Identify which cell holds the provided text, then report its [X, Y] central coordinate. 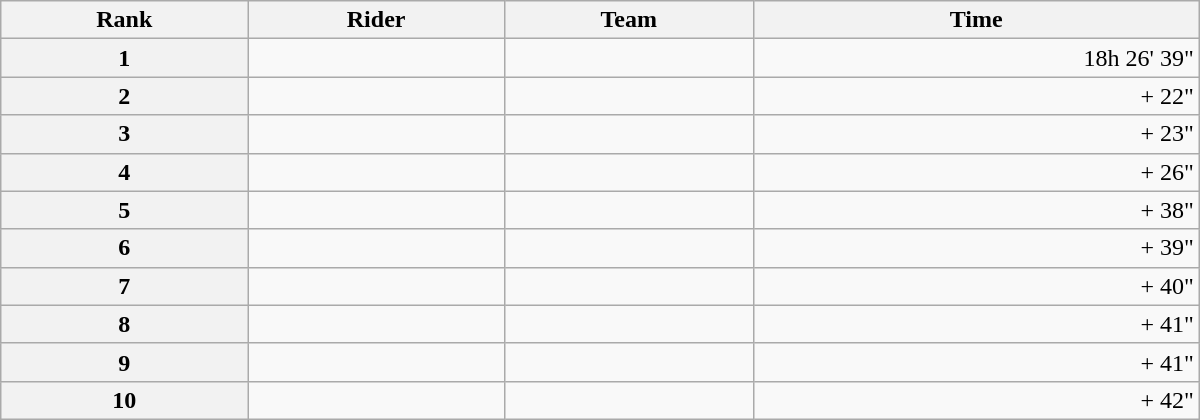
+ 39" [976, 248]
7 [124, 286]
9 [124, 362]
6 [124, 248]
+ 26" [976, 172]
Time [976, 20]
3 [124, 134]
+ 22" [976, 96]
Team [628, 20]
Rider [376, 20]
Rank [124, 20]
5 [124, 210]
18h 26' 39" [976, 58]
+ 40" [976, 286]
4 [124, 172]
8 [124, 324]
+ 23" [976, 134]
+ 38" [976, 210]
1 [124, 58]
+ 42" [976, 400]
10 [124, 400]
2 [124, 96]
